Locate the cell with the specified text and output its (x, y) center coordinate. 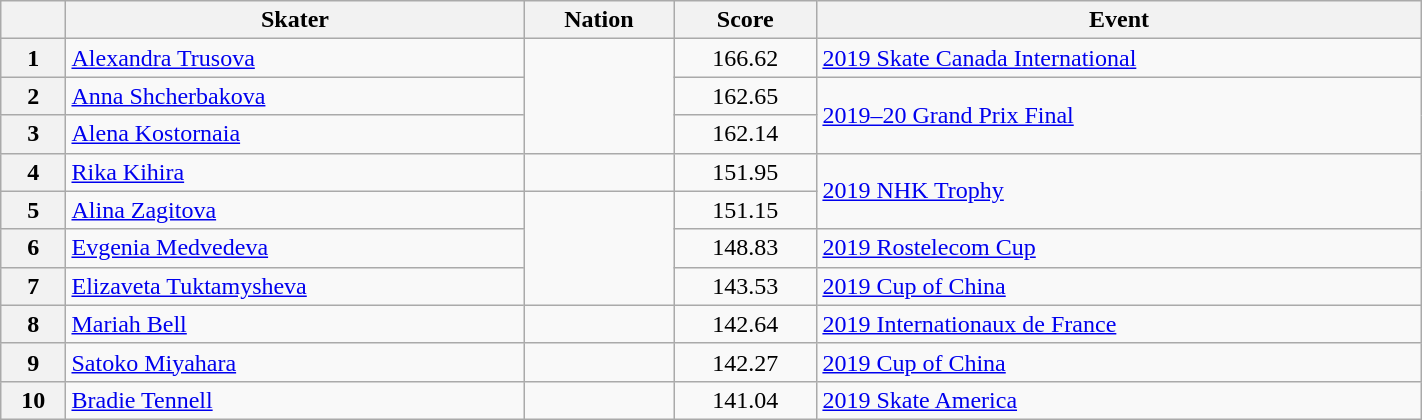
Mariah Bell (295, 324)
162.14 (746, 134)
2019 NHK Trophy (1119, 191)
Satoko Miyahara (295, 362)
5 (34, 210)
10 (34, 400)
Bradie Tennell (295, 400)
166.62 (746, 58)
2019 Internationaux de France (1119, 324)
Score (746, 20)
4 (34, 172)
151.95 (746, 172)
142.64 (746, 324)
2019–20 Grand Prix Final (1119, 115)
2 (34, 96)
7 (34, 286)
143.53 (746, 286)
Anna Shcherbakova (295, 96)
1 (34, 58)
6 (34, 248)
151.15 (746, 210)
141.04 (746, 400)
Evgenia Medvedeva (295, 248)
2019 Skate America (1119, 400)
162.65 (746, 96)
Event (1119, 20)
Nation (599, 20)
2019 Rostelecom Cup (1119, 248)
Skater (295, 20)
Alexandra Trusova (295, 58)
2019 Skate Canada International (1119, 58)
8 (34, 324)
Rika Kihira (295, 172)
142.27 (746, 362)
3 (34, 134)
Elizaveta Tuktamysheva (295, 286)
Alena Kostornaia (295, 134)
Alina Zagitova (295, 210)
148.83 (746, 248)
9 (34, 362)
